From the cell containing the given text, extract its center point as [X, Y] coordinate. 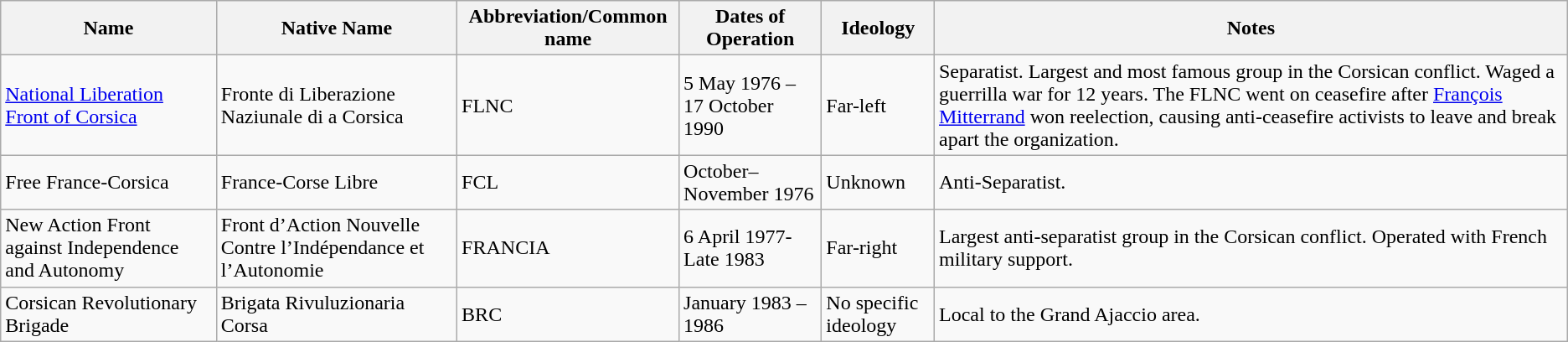
Front d’Action Nouvelle Contre l’Indépendance et l’Autonomie [337, 248]
FLNC [568, 106]
Corsican Revolutionary Brigade [109, 313]
Anti-Separatist. [1251, 183]
Name [109, 28]
FCL [568, 183]
Native Name [337, 28]
5 May 1976 – 17 October 1990 [750, 106]
Notes [1251, 28]
Abbreviation/Common name [568, 28]
New Action Front against Independence and Autonomy [109, 248]
BRC [568, 313]
Brigata Rivuluzionaria Corsa [337, 313]
Unknown [878, 183]
Far-left [878, 106]
6 April 1977-Late 1983 [750, 248]
National Liberation Front of Corsica [109, 106]
October–November 1976 [750, 183]
Fronte di Liberazione Naziunale di a Corsica [337, 106]
Far-right [878, 248]
Local to the Grand Ajaccio area. [1251, 313]
Ideology [878, 28]
FRANCIA [568, 248]
Dates of Operation [750, 28]
France-Corse Libre [337, 183]
Largest anti-separatist group in the Corsican conflict. Operated with French military support. [1251, 248]
No specific ideology [878, 313]
January 1983 – 1986 [750, 313]
Free France-Corsica [109, 183]
